Pinpoint the cell where the given text exists, returning its [x, y] midpoint coordinate. 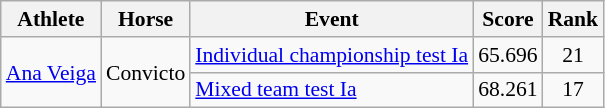
Event [332, 19]
Score [508, 19]
68.261 [508, 90]
65.696 [508, 55]
Ana Veiga [51, 72]
Rank [574, 19]
Horse [146, 19]
Convicto [146, 72]
17 [574, 90]
Athlete [51, 19]
21 [574, 55]
Mixed team test Ia [332, 90]
Individual championship test Ia [332, 55]
